From the cell containing the given text, extract its center point as (X, Y) coordinate. 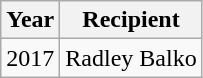
Recipient (131, 20)
2017 (30, 58)
Year (30, 20)
Radley Balko (131, 58)
